Detect which cell encompasses the target text, then output its (X, Y) center coordinate. 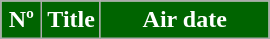
Air date (184, 20)
Nº (22, 20)
Title (72, 20)
